Detect which cell encompasses the target text, then output its (X, Y) center coordinate. 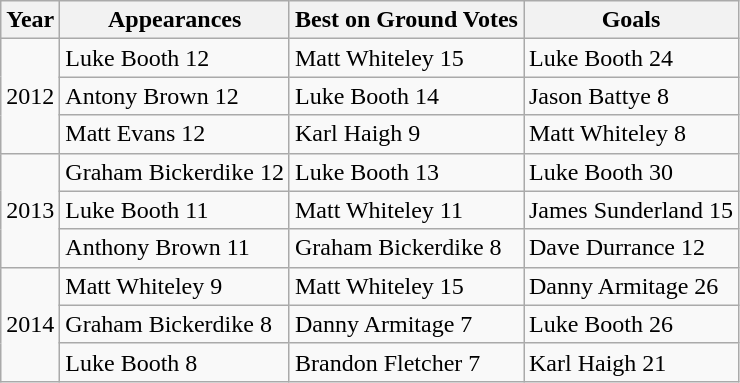
2012 (30, 96)
Danny Armitage 7 (406, 324)
Anthony Brown 11 (175, 248)
Luke Booth 12 (175, 58)
Matt Whiteley 11 (406, 210)
Matt Whiteley 8 (632, 134)
Karl Haigh 9 (406, 134)
Dave Durrance 12 (632, 248)
James Sunderland 15 (632, 210)
Karl Haigh 21 (632, 362)
Goals (632, 20)
Appearances (175, 20)
Luke Booth 11 (175, 210)
Jason Battye 8 (632, 96)
2014 (30, 324)
Luke Booth 24 (632, 58)
Matt Whiteley 9 (175, 286)
Luke Booth 13 (406, 172)
Luke Booth 26 (632, 324)
Antony Brown 12 (175, 96)
Graham Bickerdike 12 (175, 172)
Luke Booth 8 (175, 362)
Danny Armitage 26 (632, 286)
2013 (30, 210)
Brandon Fletcher 7 (406, 362)
Year (30, 20)
Luke Booth 14 (406, 96)
Best on Ground Votes (406, 20)
Matt Evans 12 (175, 134)
Luke Booth 30 (632, 172)
